Return [X, Y] of the center of cell containing provided text 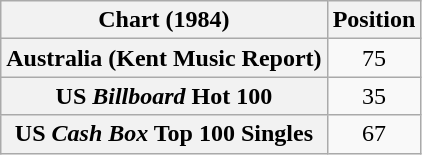
67 [374, 134]
US Cash Box Top 100 Singles [164, 134]
Australia (Kent Music Report) [164, 58]
75 [374, 58]
35 [374, 96]
Chart (1984) [164, 20]
Position [374, 20]
US Billboard Hot 100 [164, 96]
